Identify which cell holds the provided text, then report its (x, y) central coordinate. 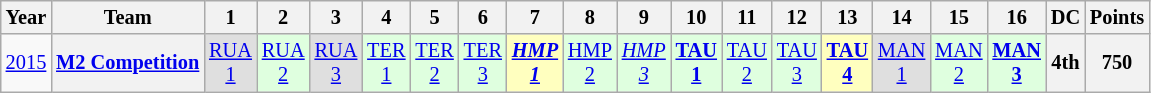
RUA3 (336, 63)
7 (535, 17)
1 (230, 17)
HMP1 (535, 63)
4th (1066, 63)
8 (590, 17)
RUA1 (230, 63)
TER2 (434, 63)
14 (902, 17)
12 (797, 17)
HMP3 (644, 63)
TAU1 (696, 63)
MAN1 (902, 63)
Points (1117, 17)
10 (696, 17)
5 (434, 17)
15 (958, 17)
HMP2 (590, 63)
TAU4 (848, 63)
RUA2 (284, 63)
4 (386, 17)
6 (483, 17)
Team (128, 17)
TAU3 (797, 63)
13 (848, 17)
M2 Competition (128, 63)
TER3 (483, 63)
3 (336, 17)
Year (26, 17)
11 (747, 17)
DC (1066, 17)
TER1 (386, 63)
MAN2 (958, 63)
2 (284, 17)
TAU2 (747, 63)
9 (644, 17)
MAN3 (1016, 63)
16 (1016, 17)
2015 (26, 63)
750 (1117, 63)
